Detect which cell encompasses the target text, then output its (X, Y) center coordinate. 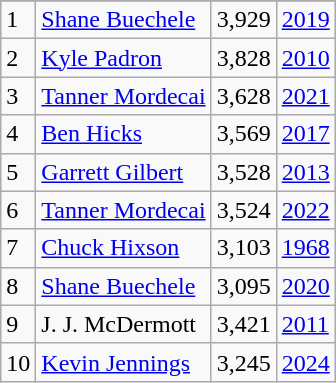
3,569 (244, 134)
Chuck Hixson (124, 248)
7 (18, 248)
Garrett Gilbert (124, 172)
2020 (306, 286)
2021 (306, 96)
1968 (306, 248)
2011 (306, 324)
4 (18, 134)
8 (18, 286)
10 (18, 362)
Kevin Jennings (124, 362)
2013 (306, 172)
2022 (306, 210)
2019 (306, 20)
2 (18, 58)
2017 (306, 134)
3,421 (244, 324)
3,524 (244, 210)
5 (18, 172)
Ben Hicks (124, 134)
3,245 (244, 362)
3,929 (244, 20)
3,528 (244, 172)
9 (18, 324)
2024 (306, 362)
3,103 (244, 248)
3,095 (244, 286)
6 (18, 210)
3,828 (244, 58)
2010 (306, 58)
3,628 (244, 96)
Kyle Padron (124, 58)
3 (18, 96)
1 (18, 20)
J. J. McDermott (124, 324)
